Scan for the cell matching the given text and deliver its [x, y] coordinate at center. 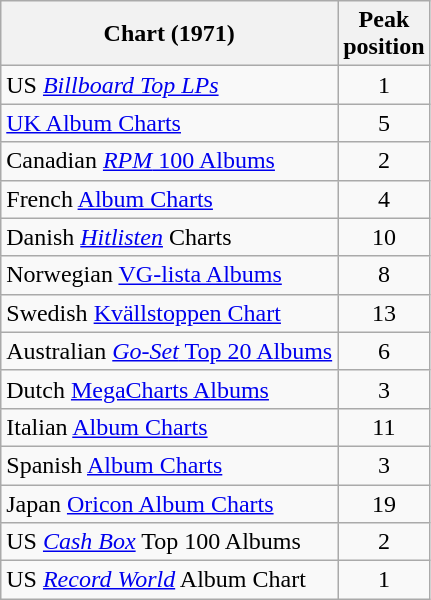
19 [384, 503]
Peakposition [384, 34]
Canadian RPM 100 Albums [170, 161]
UK Album Charts [170, 123]
US Billboard Top LPs [170, 85]
Danish Hitlisten Charts [170, 237]
Spanish Album Charts [170, 465]
13 [384, 313]
Norwegian VG-lista Albums [170, 275]
5 [384, 123]
8 [384, 275]
11 [384, 427]
Italian Album Charts [170, 427]
Japan Oricon Album Charts [170, 503]
4 [384, 199]
Swedish Kvällstoppen Chart [170, 313]
US Record World Album Chart [170, 580]
6 [384, 351]
Chart (1971) [170, 34]
Dutch MegaCharts Albums [170, 389]
French Album Charts [170, 199]
Australian Go-Set Top 20 Albums [170, 351]
10 [384, 237]
US Cash Box Top 100 Albums [170, 542]
